For the text-containing cell, return its midpoint in (X, Y) coordinate format. 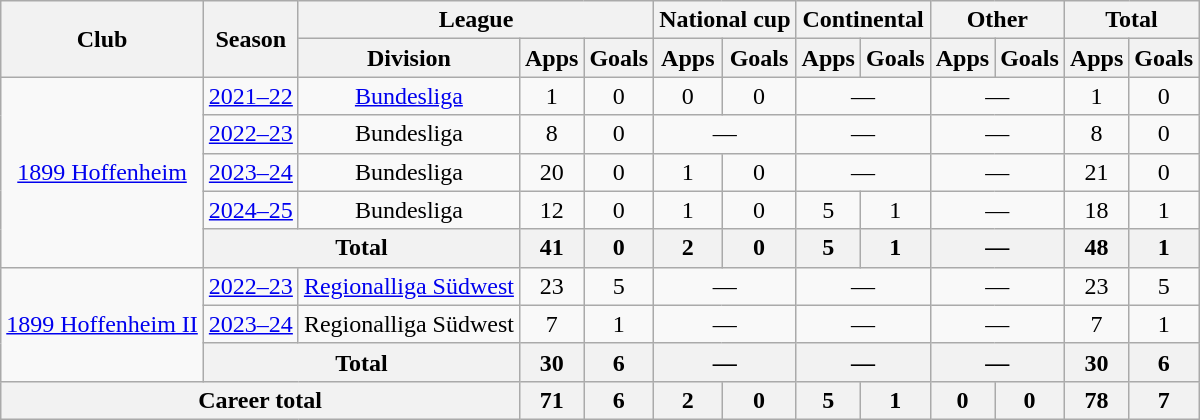
League (476, 20)
Continental (863, 20)
41 (551, 248)
48 (1096, 248)
2021–22 (250, 96)
Career total (260, 400)
National cup (725, 20)
12 (551, 210)
Club (102, 39)
1899 Hoffenheim II (102, 324)
Other (997, 20)
2024–25 (250, 210)
1899 Hoffenheim (102, 172)
Season (250, 39)
18 (1096, 210)
21 (1096, 172)
Division (408, 58)
78 (1096, 400)
20 (551, 172)
71 (551, 400)
